Scan for the cell matching the given text and deliver its [x, y] coordinate at center. 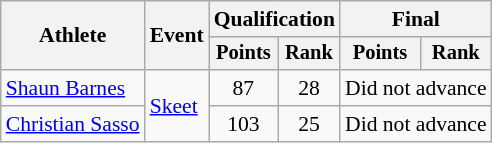
Qualification [274, 19]
Athlete [73, 36]
Christian Sasso [73, 124]
Final [416, 19]
Event [177, 36]
Shaun Barnes [73, 88]
103 [244, 124]
28 [309, 88]
Skeet [177, 106]
87 [244, 88]
25 [309, 124]
